Search for the cell housing the specified text and yield its (X, Y) center coordinate. 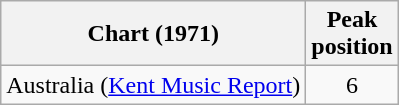
Chart (1971) (154, 34)
6 (352, 85)
Peakposition (352, 34)
Australia (Kent Music Report) (154, 85)
